Search for the cell housing the specified text and yield its [x, y] center coordinate. 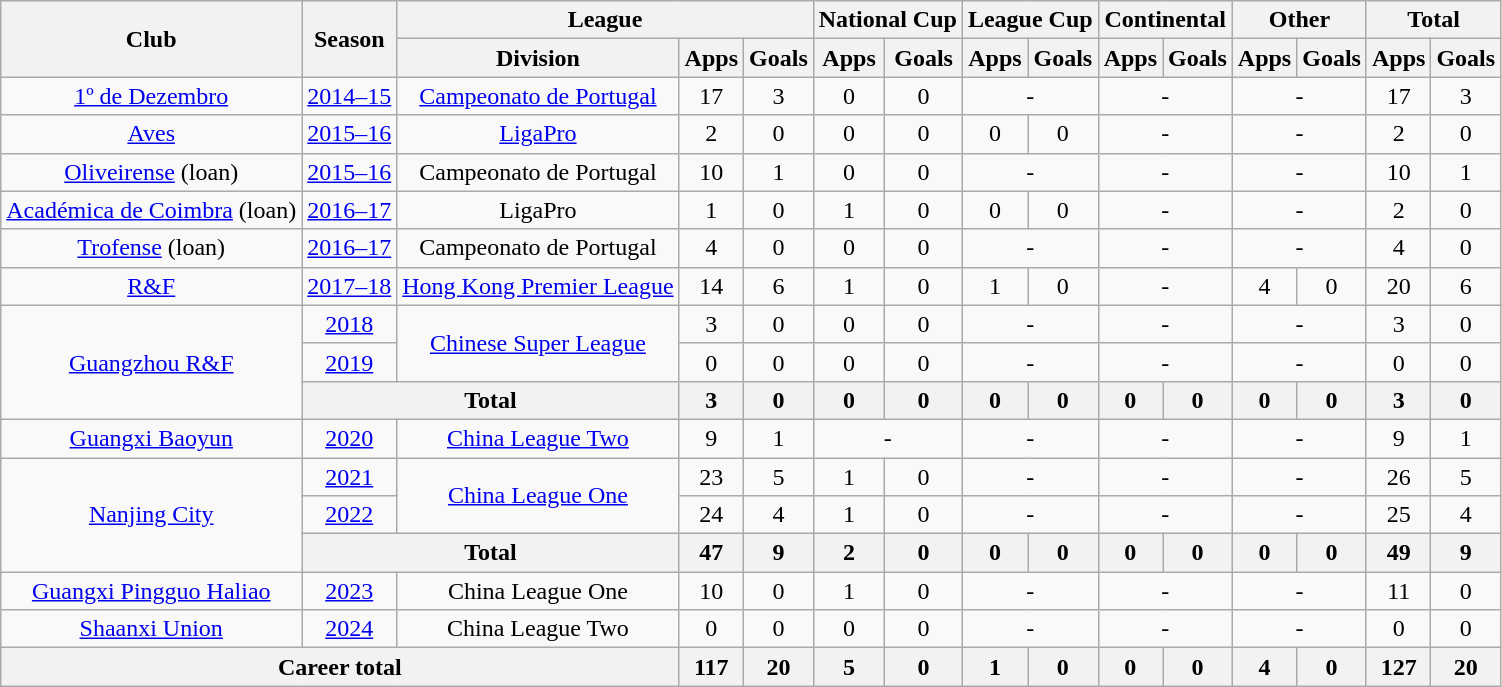
117 [711, 667]
127 [1398, 667]
2021 [350, 477]
R&F [152, 286]
2020 [350, 438]
2019 [350, 362]
Career total [340, 667]
Hong Kong Premier League [538, 286]
Other [1299, 20]
11 [1398, 591]
2018 [350, 324]
14 [711, 286]
Season [350, 39]
23 [711, 477]
1º de Dezembro [152, 96]
Oliveirense (loan) [152, 172]
Continental [1165, 20]
Guangxi Baoyun [152, 438]
League Cup [1030, 20]
National Cup [888, 20]
Académica de Coimbra (loan) [152, 210]
Guangxi Pingguo Haliao [152, 591]
47 [711, 553]
Club [152, 39]
Nanjing City [152, 515]
League [606, 20]
2022 [350, 515]
Division [538, 58]
Shaanxi Union [152, 629]
2023 [350, 591]
49 [1398, 553]
2024 [350, 629]
25 [1398, 515]
2014–15 [350, 96]
Chinese Super League [538, 343]
2017–18 [350, 286]
26 [1398, 477]
Trofense (loan) [152, 248]
Guangzhou R&F [152, 362]
Aves [152, 134]
24 [711, 515]
